Identify which cell holds the provided text, then report its (X, Y) central coordinate. 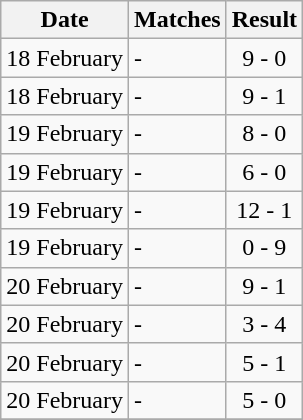
Result (264, 20)
8 - 0 (264, 134)
Date (65, 20)
6 - 0 (264, 172)
3 - 4 (264, 324)
5 - 1 (264, 362)
Matches (177, 20)
5 - 0 (264, 400)
12 - 1 (264, 210)
9 - 0 (264, 58)
0 - 9 (264, 248)
